Detect which cell encompasses the target text, then output its [x, y] center coordinate. 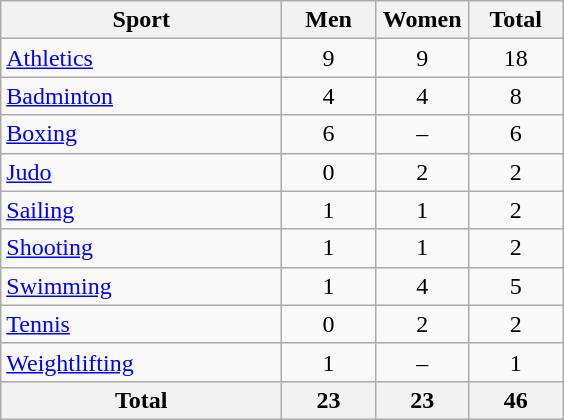
18 [516, 58]
Sailing [142, 210]
5 [516, 286]
Shooting [142, 248]
Sport [142, 20]
Judo [142, 172]
Athletics [142, 58]
Women [422, 20]
46 [516, 400]
Weightlifting [142, 362]
Boxing [142, 134]
Tennis [142, 324]
8 [516, 96]
Badminton [142, 96]
Swimming [142, 286]
Men [329, 20]
